Locate the cell with the specified text and output its (X, Y) center coordinate. 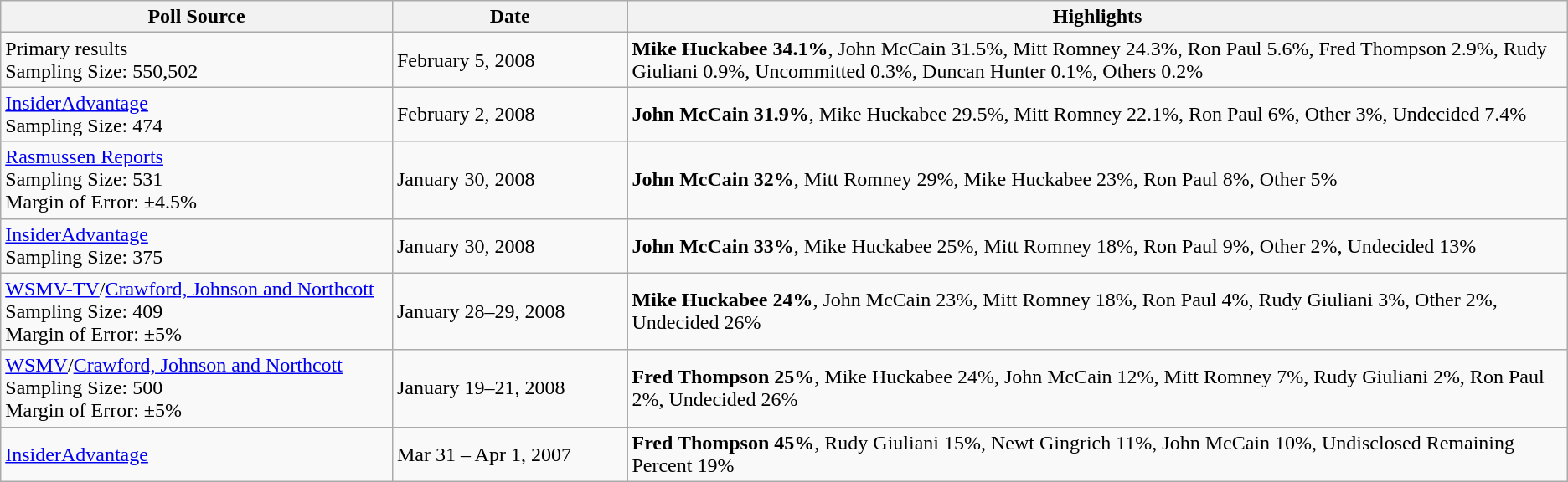
InsiderAdvantage (197, 454)
January 28–29, 2008 (509, 311)
Mike Huckabee 24%, John McCain 23%, Mitt Romney 18%, Ron Paul 4%, Rudy Giuliani 3%, Other 2%, Undecided 26% (1097, 311)
WSMV/Crawford, Johnson and NorthcottSampling Size: 500 Margin of Error: ±5% (197, 388)
Fred Thompson 45%, Rudy Giuliani 15%, Newt Gingrich 11%, John McCain 10%, Undisclosed Remaining Percent 19% (1097, 454)
Mar 31 – Apr 1, 2007 (509, 454)
Highlights (1097, 17)
January 19–21, 2008 (509, 388)
John McCain 33%, Mike Huckabee 25%, Mitt Romney 18%, Ron Paul 9%, Other 2%, Undecided 13% (1097, 246)
Fred Thompson 25%, Mike Huckabee 24%, John McCain 12%, Mitt Romney 7%, Rudy Giuliani 2%, Ron Paul 2%, Undecided 26% (1097, 388)
John McCain 31.9%, Mike Huckabee 29.5%, Mitt Romney 22.1%, Ron Paul 6%, Other 3%, Undecided 7.4% (1097, 114)
InsiderAdvantageSampling Size: 474 (197, 114)
WSMV-TV/Crawford, Johnson and NorthcottSampling Size: 409 Margin of Error: ±5% (197, 311)
February 5, 2008 (509, 60)
John McCain 32%, Mitt Romney 29%, Mike Huckabee 23%, Ron Paul 8%, Other 5% (1097, 180)
InsiderAdvantageSampling Size: 375 (197, 246)
Poll Source (197, 17)
Rasmussen ReportsSampling Size: 531 Margin of Error: ±4.5% (197, 180)
Date (509, 17)
February 2, 2008 (509, 114)
Primary resultsSampling Size: 550,502 (197, 60)
